Pinpoint the cell where the given text exists, returning its (X, Y) midpoint coordinate. 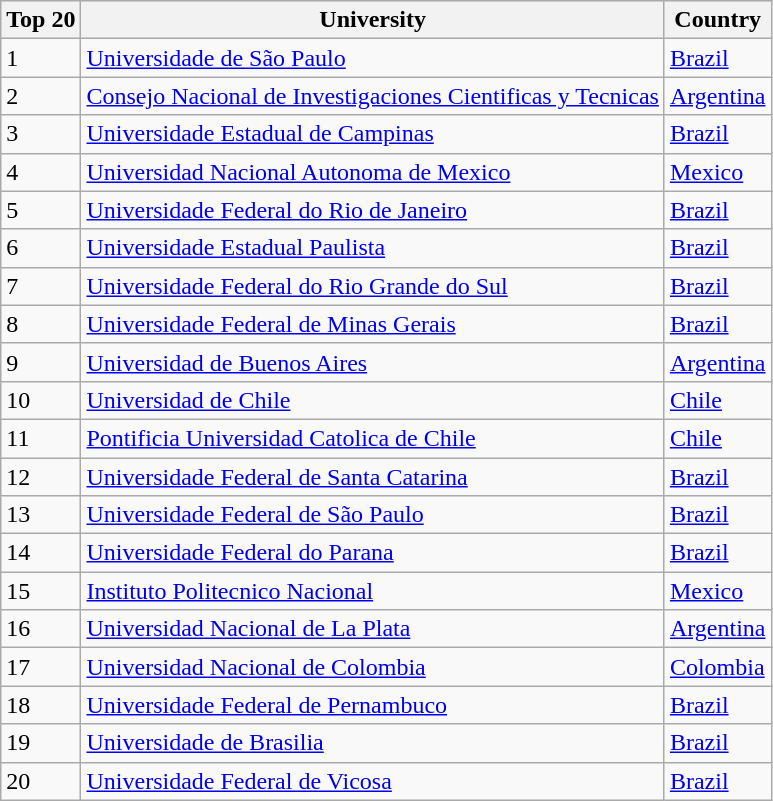
Universidad de Chile (372, 400)
Universidade Federal de Minas Gerais (372, 324)
Universidade Federal do Rio Grande do Sul (372, 286)
Universidad de Buenos Aires (372, 362)
Universidade Federal de Santa Catarina (372, 477)
19 (41, 743)
Top 20 (41, 20)
15 (41, 591)
3 (41, 134)
12 (41, 477)
16 (41, 629)
7 (41, 286)
Universidade Federal do Rio de Janeiro (372, 210)
Consejo Nacional de Investigaciones Cientificas y Tecnicas (372, 96)
Universidade de Brasilia (372, 743)
University (372, 20)
2 (41, 96)
6 (41, 248)
Universidade de São Paulo (372, 58)
11 (41, 438)
Universidad Nacional de Colombia (372, 667)
13 (41, 515)
14 (41, 553)
9 (41, 362)
Universidade Federal de Vicosa (372, 781)
Universidad Nacional de La Plata (372, 629)
5 (41, 210)
20 (41, 781)
Pontificia Universidad Catolica de Chile (372, 438)
Country (718, 20)
Universidade Federal de São Paulo (372, 515)
4 (41, 172)
Universidade Federal de Pernambuco (372, 705)
10 (41, 400)
18 (41, 705)
8 (41, 324)
Universidade Estadual de Campinas (372, 134)
Universidade Federal do Parana (372, 553)
1 (41, 58)
Universidad Nacional Autonoma de Mexico (372, 172)
17 (41, 667)
Instituto Politecnico Nacional (372, 591)
Colombia (718, 667)
Universidade Estadual Paulista (372, 248)
